Search for the cell housing the specified text and yield its (x, y) center coordinate. 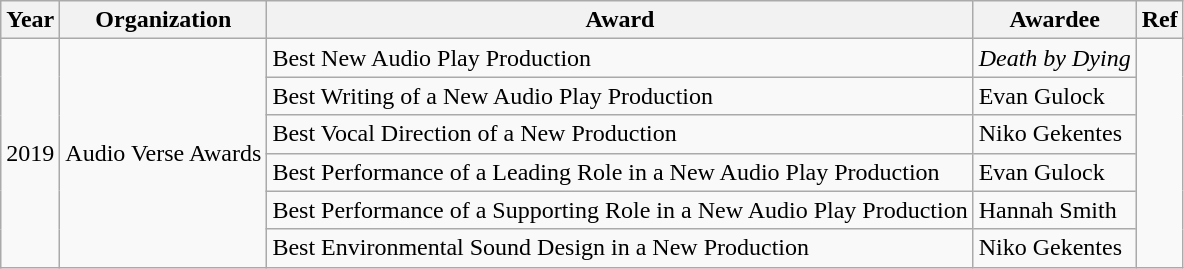
Hannah Smith (1054, 210)
Audio Verse Awards (164, 153)
Best New Audio Play Production (620, 58)
Awardee (1054, 20)
Award (620, 20)
Organization (164, 20)
Best Performance of a Supporting Role in a New Audio Play Production (620, 210)
Death by Dying (1054, 58)
Ref (1160, 20)
Best Performance of a Leading Role in a New Audio Play Production (620, 172)
Year (30, 20)
Best Environmental Sound Design in a New Production (620, 248)
Best Vocal Direction of a New Production (620, 134)
2019 (30, 153)
Best Writing of a New Audio Play Production (620, 96)
